Scan for the cell matching the given text and deliver its [X, Y] coordinate at center. 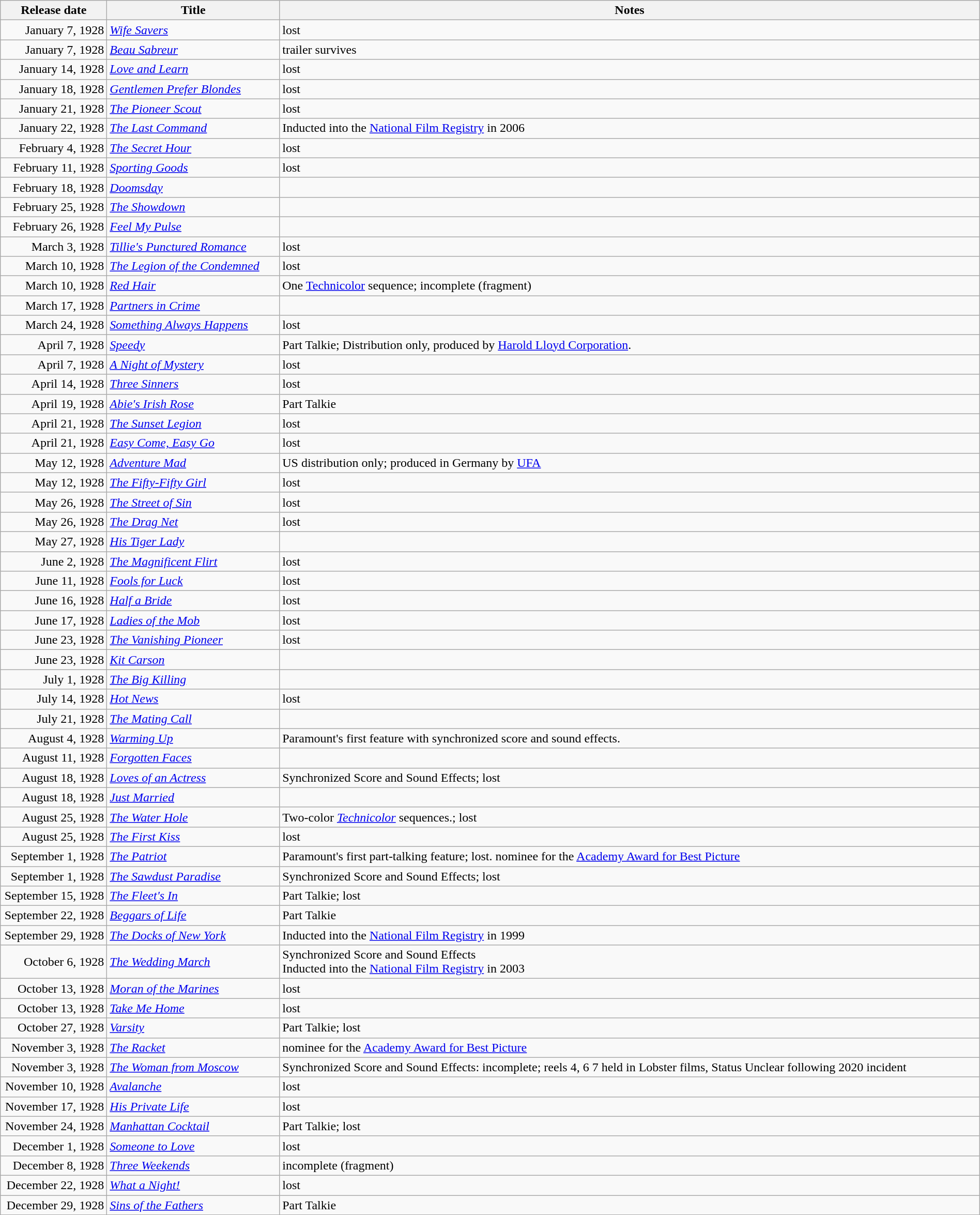
Feel My Pulse [193, 226]
trailer survives [630, 50]
Take Me Home [193, 1008]
April 19, 1928 [54, 404]
The Big Killing [193, 679]
Title [193, 10]
A Night of Mystery [193, 364]
The Mating Call [193, 719]
July 14, 1928 [54, 699]
Tillie's Punctured Romance [193, 247]
Two-color Technicolor sequences.; lost [630, 817]
Beggars of Life [193, 916]
Inducted into the National Film Registry in 1999 [630, 935]
One Technicolor sequence; incomplete (fragment) [630, 286]
May 27, 1928 [54, 541]
Adventure Mad [193, 463]
Synchronized Score and Sound Effects: incomplete; reels 4, 6 7 held in Lobster films, Status Unclear following 2020 incident [630, 1067]
Beau Sabreur [193, 50]
December 29, 1928 [54, 1205]
March 24, 1928 [54, 325]
Red Hair [193, 286]
September 15, 1928 [54, 896]
Love and Learn [193, 69]
nominee for the Academy Award for Best Picture [630, 1047]
August 11, 1928 [54, 758]
June 17, 1928 [54, 620]
Just Married [193, 797]
August 4, 1928 [54, 738]
Wife Savers [193, 30]
Fools for Luck [193, 581]
The Pioneer Scout [193, 109]
November 17, 1928 [54, 1106]
Doomsday [193, 187]
Loves of an Actress [193, 778]
December 8, 1928 [54, 1165]
Half a Bride [193, 601]
Paramount's first feature with synchronized score and sound effects. [630, 738]
The Sawdust Paradise [193, 876]
Three Weekends [193, 1165]
June 2, 1928 [54, 561]
The Showdown [193, 207]
The Vanishing Pioneer [193, 640]
March 3, 1928 [54, 247]
Ladies of the Mob [193, 620]
Hot News [193, 699]
The Legion of the Condemned [193, 266]
The Woman from Moscow [193, 1067]
What a Night! [193, 1185]
April 14, 1928 [54, 384]
The Fifty-Fifty Girl [193, 482]
Varsity [193, 1028]
Gentlemen Prefer Blondes [193, 89]
February 26, 1928 [54, 226]
Part Talkie; Distribution only, produced by Harold Lloyd Corporation. [630, 345]
Speedy [193, 345]
February 11, 1928 [54, 168]
Sporting Goods [193, 168]
Warming Up [193, 738]
The Racket [193, 1047]
The Secret Hour [193, 148]
Forgotten Faces [193, 758]
Three Sinners [193, 384]
The Fleet's In [193, 896]
June 16, 1928 [54, 601]
June 11, 1928 [54, 581]
The Street of Sin [193, 502]
Sins of the Fathers [193, 1205]
January 14, 1928 [54, 69]
The Last Command [193, 128]
The First Kiss [193, 837]
January 21, 1928 [54, 109]
January 22, 1928 [54, 128]
September 22, 1928 [54, 916]
Partners in Crime [193, 306]
The Docks of New York [193, 935]
February 18, 1928 [54, 187]
January 18, 1928 [54, 89]
Paramount's first part-talking feature; lost. nominee for the Academy Award for Best Picture [630, 856]
The Sunset Legion [193, 423]
The Drag Net [193, 522]
October 27, 1928 [54, 1028]
Release date [54, 10]
Easy Come, Easy Go [193, 443]
incomplete (fragment) [630, 1165]
Kit Carson [193, 660]
His Tiger Lady [193, 541]
Avalanche [193, 1087]
Moran of the Marines [193, 989]
July 21, 1928 [54, 719]
November 24, 1928 [54, 1126]
The Magnificent Flirt [193, 561]
US distribution only; produced in Germany by UFA [630, 463]
Synchronized Score and Sound EffectsInducted into the National Film Registry in 2003 [630, 962]
Manhattan Cocktail [193, 1126]
The Wedding March [193, 962]
February 25, 1928 [54, 207]
The Patriot [193, 856]
December 22, 1928 [54, 1185]
Notes [630, 10]
March 17, 1928 [54, 306]
February 4, 1928 [54, 148]
October 6, 1928 [54, 962]
His Private Life [193, 1106]
Someone to Love [193, 1146]
September 29, 1928 [54, 935]
July 1, 1928 [54, 679]
Inducted into the National Film Registry in 2006 [630, 128]
November 10, 1928 [54, 1087]
December 1, 1928 [54, 1146]
The Water Hole [193, 817]
Abie's Irish Rose [193, 404]
Something Always Happens [193, 325]
